Detect which cell encompasses the target text, then output its [X, Y] center coordinate. 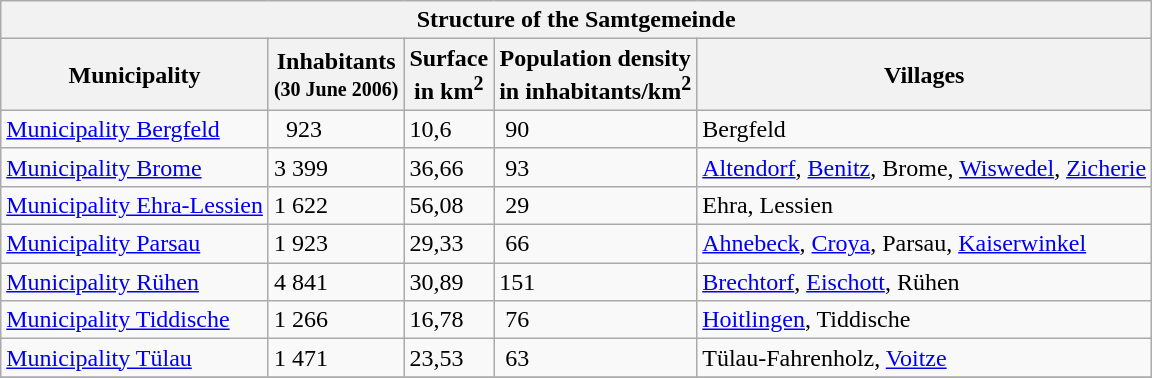
90 [596, 129]
Ehra, Lessien [924, 205]
Surfacein km2 [449, 75]
Population densityin inhabitants/km2 [596, 75]
Municipality Ehra-Lessien [135, 205]
Villages [924, 75]
Municipality Tiddische [135, 320]
Ahnebeck, Croya, Parsau, Kaiserwinkel [924, 244]
66 [596, 244]
Altendorf, Benitz, Brome, Wiswedel, Zicherie [924, 167]
1 266 [336, 320]
Hoitlingen, Tiddische [924, 320]
23,53 [449, 358]
Municipality [135, 75]
93 [596, 167]
Brechtorf, Eischott, Rühen [924, 282]
Tülau-Fahrenholz, Voitze [924, 358]
29 [596, 205]
3 399 [336, 167]
Municipality Parsau [135, 244]
1 622 [336, 205]
Municipality Rühen [135, 282]
151 [596, 282]
Municipality Bergfeld [135, 129]
36,66 [449, 167]
4 841 [336, 282]
Municipality Tülau [135, 358]
923 [336, 129]
Inhabitants(30 June 2006) [336, 75]
1 923 [336, 244]
10,6 [449, 129]
Bergfeld [924, 129]
76 [596, 320]
16,78 [449, 320]
Structure of the Samtgemeinde [576, 20]
29,33 [449, 244]
Municipality Brome [135, 167]
56,08 [449, 205]
30,89 [449, 282]
1 471 [336, 358]
63 [596, 358]
